Provide the (X, Y) coordinate of the cell's center where the given text is located.  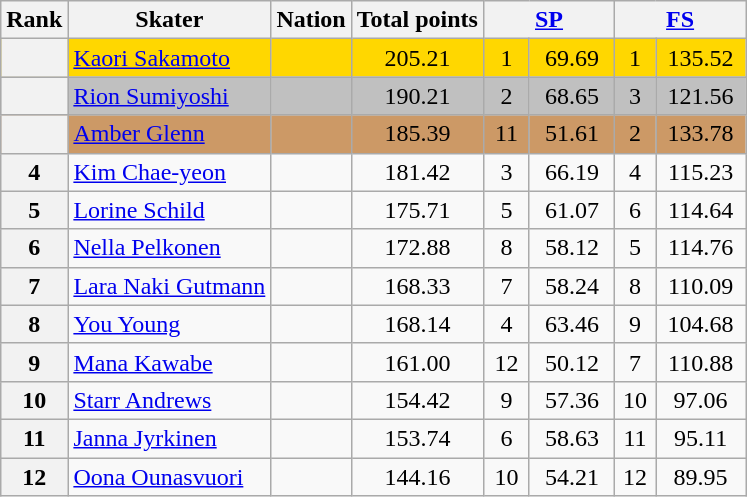
You Young (170, 324)
205.21 (417, 58)
95.11 (701, 438)
66.19 (572, 172)
Rank (34, 20)
161.00 (417, 362)
104.68 (701, 324)
61.07 (572, 210)
172.88 (417, 248)
Kim Chae-yeon (170, 172)
Starr Andrews (170, 400)
133.78 (701, 134)
58.24 (572, 286)
115.23 (701, 172)
Lorine Schild (170, 210)
110.09 (701, 286)
110.88 (701, 362)
Nation (311, 20)
57.36 (572, 400)
54.21 (572, 477)
50.12 (572, 362)
190.21 (417, 96)
63.46 (572, 324)
51.61 (572, 134)
68.65 (572, 96)
Mana Kawabe (170, 362)
69.69 (572, 58)
154.42 (417, 400)
Kaori Sakamoto (170, 58)
Lara Naki Gutmann (170, 286)
97.06 (701, 400)
114.76 (701, 248)
168.33 (417, 286)
135.52 (701, 58)
Oona Ounasvuori (170, 477)
153.74 (417, 438)
185.39 (417, 134)
58.12 (572, 248)
Amber Glenn (170, 134)
58.63 (572, 438)
Skater (170, 20)
FS (680, 20)
Total points (417, 20)
168.14 (417, 324)
181.42 (417, 172)
SP (548, 20)
175.71 (417, 210)
121.56 (701, 96)
89.95 (701, 477)
Janna Jyrkinen (170, 438)
144.16 (417, 477)
Nella Pelkonen (170, 248)
Rion Sumiyoshi (170, 96)
114.64 (701, 210)
